Identify which cell holds the provided text, then report its (X, Y) central coordinate. 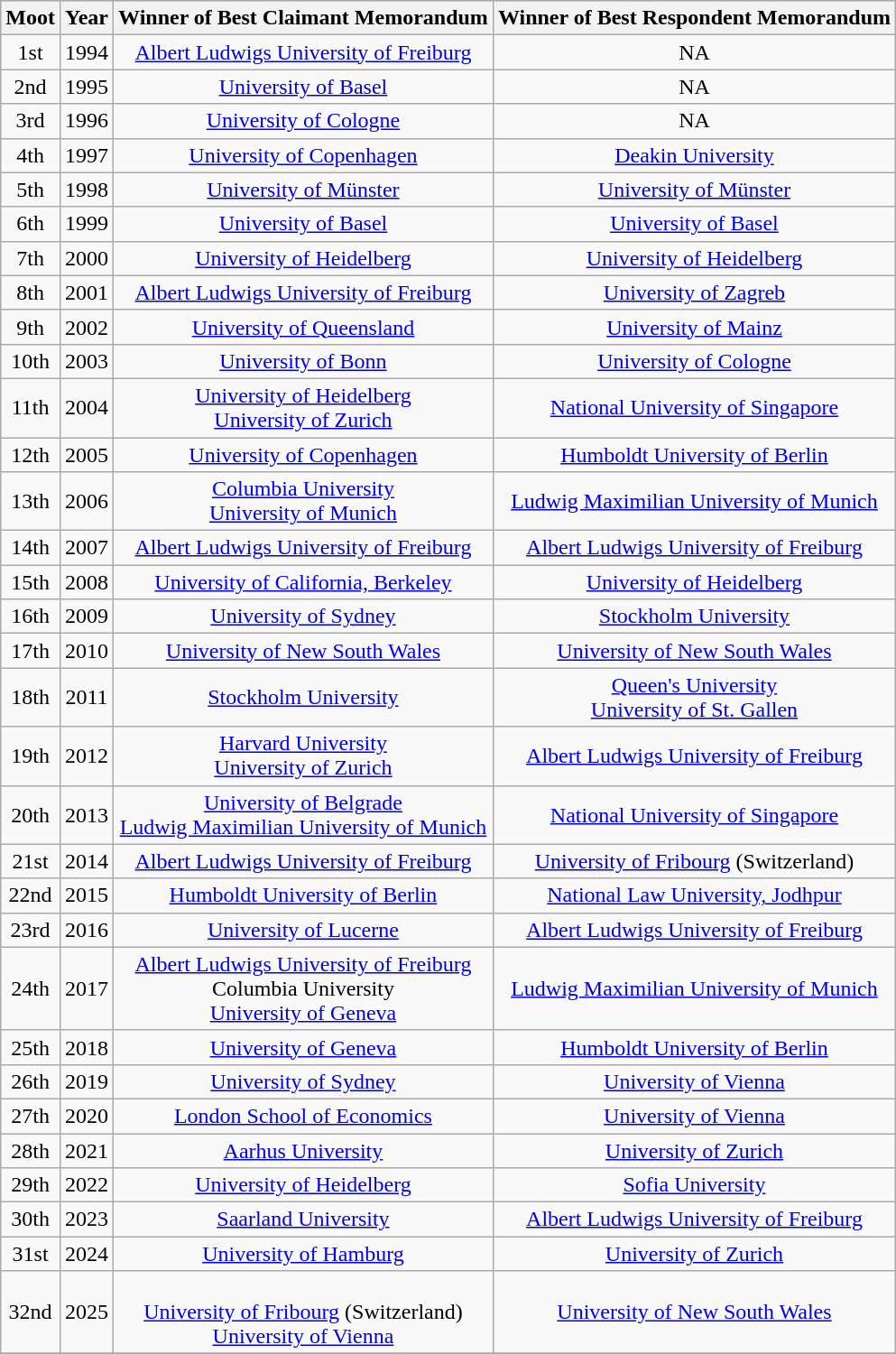
2009 (87, 617)
2004 (87, 408)
2020 (87, 1116)
Harvard University University of Zurich (303, 756)
2005 (87, 454)
10th (31, 361)
27th (31, 1116)
University of Mainz (694, 327)
1996 (87, 121)
25th (31, 1047)
26th (31, 1081)
Year (87, 18)
Columbia University University of Munich (303, 502)
1998 (87, 190)
2003 (87, 361)
1995 (87, 87)
28th (31, 1151)
2013 (87, 814)
2016 (87, 930)
2017 (87, 988)
1st (31, 52)
20th (31, 814)
2000 (87, 258)
2012 (87, 756)
6th (31, 224)
Sofia University (694, 1185)
30th (31, 1220)
University of Hamburg (303, 1254)
2024 (87, 1254)
4th (31, 155)
12th (31, 454)
24th (31, 988)
2014 (87, 861)
5th (31, 190)
13th (31, 502)
University of Belgrade Ludwig Maximilian University of Munich (303, 814)
2001 (87, 292)
2021 (87, 1151)
University of California, Berkeley (303, 582)
1999 (87, 224)
11th (31, 408)
2015 (87, 895)
Aarhus University (303, 1151)
21st (31, 861)
University of Heidelberg University of Zurich (303, 408)
3rd (31, 121)
8th (31, 292)
2002 (87, 327)
7th (31, 258)
University of Bonn (303, 361)
University of Fribourg (Switzerland) (694, 861)
University of Fribourg (Switzerland) University of Vienna (303, 1312)
London School of Economics (303, 1116)
15th (31, 582)
2023 (87, 1220)
Winner of Best Respondent Memorandum (694, 18)
1994 (87, 52)
University of Queensland (303, 327)
19th (31, 756)
2025 (87, 1312)
Saarland University (303, 1220)
23rd (31, 930)
2019 (87, 1081)
2nd (31, 87)
29th (31, 1185)
Queen's University University of St. Gallen (694, 697)
31st (31, 1254)
17th (31, 651)
Winner of Best Claimant Memorandum (303, 18)
9th (31, 327)
University of Zagreb (694, 292)
Moot (31, 18)
2007 (87, 548)
2010 (87, 651)
32nd (31, 1312)
2018 (87, 1047)
22nd (31, 895)
University of Geneva (303, 1047)
Deakin University (694, 155)
Albert Ludwigs University of Freiburg Columbia University University of Geneva (303, 988)
University of Lucerne (303, 930)
2011 (87, 697)
1997 (87, 155)
16th (31, 617)
2022 (87, 1185)
2006 (87, 502)
14th (31, 548)
18th (31, 697)
National Law University, Jodhpur (694, 895)
2008 (87, 582)
